Identify which cell holds the provided text, then report its (X, Y) central coordinate. 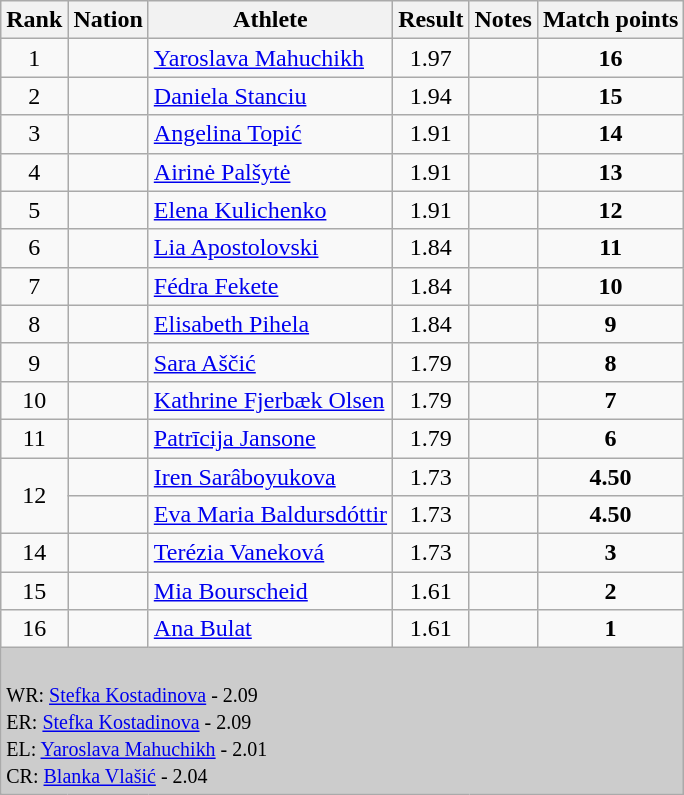
Fédra Fekete (270, 286)
Terézia Vaneková (270, 553)
Athlete (270, 20)
Patrīcija Jansone (270, 438)
Mia Bourscheid (270, 591)
Elena Kulichenko (270, 210)
Angelina Topić (270, 134)
Ana Bulat (270, 629)
Yaroslava Mahuchikh (270, 58)
Sara Aščić (270, 362)
13 (610, 172)
Eva Maria Baldursdóttir (270, 515)
5 (34, 210)
Iren Sarâboyukova (270, 477)
Daniela Stanciu (270, 96)
1.94 (431, 96)
Match points (610, 20)
WR: Stefka Kostadinova - 2.09ER: Stefka Kostadinova - 2.09 EL: Yaroslava Mahuchikh - 2.01CR: Blanka Vlašić - 2.04 (342, 721)
Kathrine Fjerbæk Olsen (270, 400)
Lia Apostolovski (270, 248)
Notes (503, 20)
4 (34, 172)
Elisabeth Pihela (270, 324)
1.97 (431, 58)
Result (431, 20)
Airinė Palšytė (270, 172)
Rank (34, 20)
Nation (108, 20)
